Locate the cell with the specified text and output its [X, Y] center coordinate. 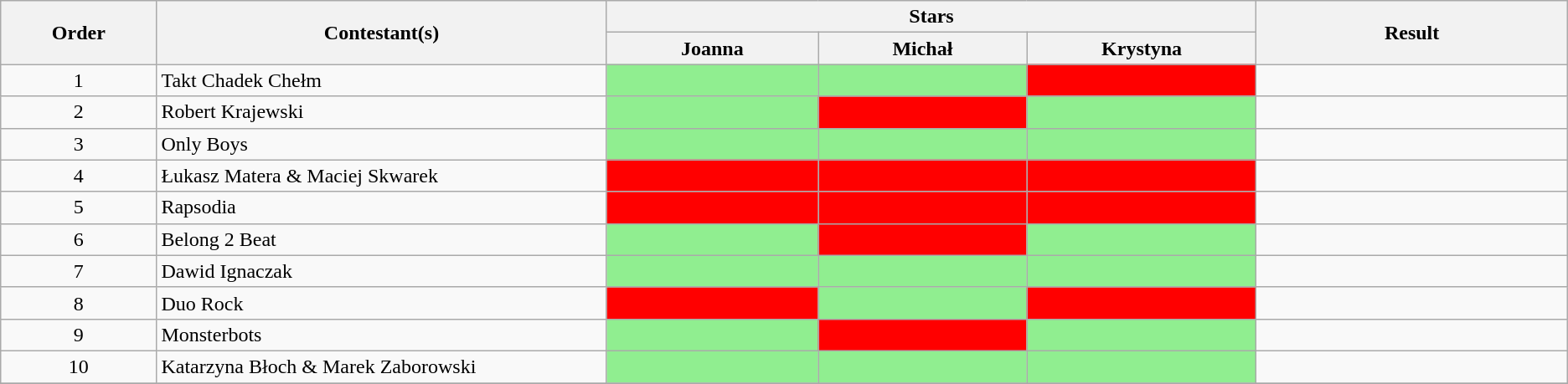
Robert Krajewski [382, 112]
Michał [923, 49]
Belong 2 Beat [382, 239]
1 [79, 80]
9 [79, 335]
6 [79, 239]
Only Boys [382, 144]
Stars [931, 17]
Łukasz Matera & Maciej Skwarek [382, 176]
4 [79, 176]
Contestant(s) [382, 33]
2 [79, 112]
8 [79, 303]
Result [1412, 33]
Joanna [712, 49]
Katarzyna Błoch & Marek Zaborowski [382, 366]
7 [79, 271]
Duo Rock [382, 303]
5 [79, 207]
Order [79, 33]
3 [79, 144]
Monsterbots [382, 335]
Dawid Ignaczak [382, 271]
Takt Chadek Chełm [382, 80]
Rapsodia [382, 207]
10 [79, 366]
Krystyna [1142, 49]
